Find where the given text appears and provide that cell's center as (x, y) coordinate. 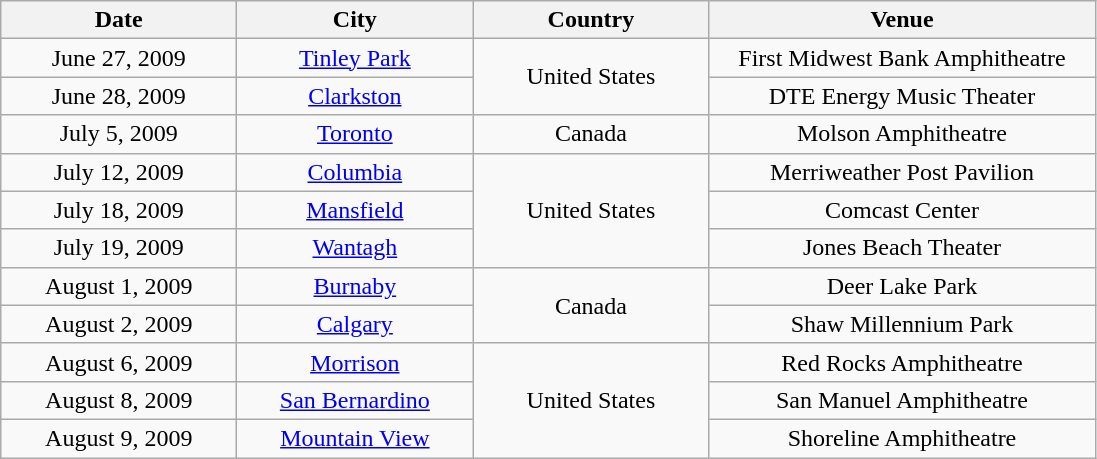
Shaw Millennium Park (902, 324)
City (355, 20)
DTE Energy Music Theater (902, 96)
Calgary (355, 324)
June 28, 2009 (119, 96)
Wantagh (355, 248)
August 1, 2009 (119, 286)
June 27, 2009 (119, 58)
Mountain View (355, 438)
July 18, 2009 (119, 210)
Tinley Park (355, 58)
Clarkston (355, 96)
Country (591, 20)
August 8, 2009 (119, 400)
Morrison (355, 362)
July 19, 2009 (119, 248)
Columbia (355, 172)
Date (119, 20)
July 5, 2009 (119, 134)
Deer Lake Park (902, 286)
August 9, 2009 (119, 438)
July 12, 2009 (119, 172)
August 6, 2009 (119, 362)
Venue (902, 20)
Shoreline Amphitheatre (902, 438)
San Bernardino (355, 400)
Toronto (355, 134)
Jones Beach Theater (902, 248)
Red Rocks Amphitheatre (902, 362)
Burnaby (355, 286)
San Manuel Amphitheatre (902, 400)
Comcast Center (902, 210)
August 2, 2009 (119, 324)
Merriweather Post Pavilion (902, 172)
Molson Amphitheatre (902, 134)
Mansfield (355, 210)
First Midwest Bank Amphitheatre (902, 58)
